Find where the given text appears and provide that cell's center as [x, y] coordinate. 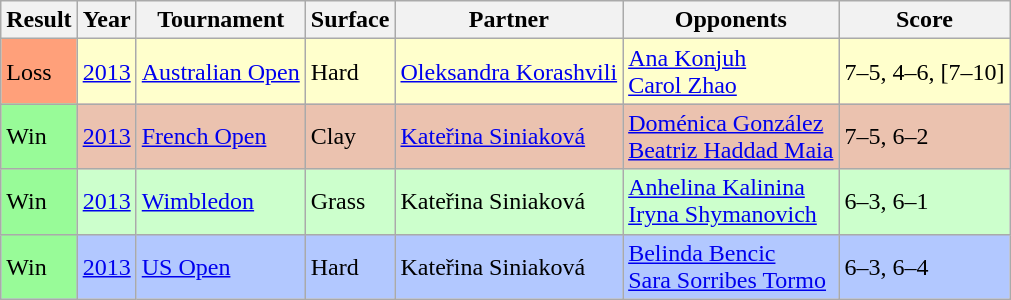
Score [924, 20]
Clay [350, 136]
Surface [350, 20]
Tournament [220, 20]
US Open [220, 266]
Wimbledon [220, 202]
6–3, 6–4 [924, 266]
Belinda Bencic Sara Sorribes Tormo [731, 266]
Partner [509, 20]
7–5, 4–6, [7–10] [924, 72]
Grass [350, 202]
6–3, 6–1 [924, 202]
Loss [39, 72]
French Open [220, 136]
Doménica González Beatriz Haddad Maia [731, 136]
Oleksandra Korashvili [509, 72]
Result [39, 20]
Year [106, 20]
Australian Open [220, 72]
Anhelina Kalinina Iryna Shymanovich [731, 202]
Opponents [731, 20]
7–5, 6–2 [924, 136]
Ana Konjuh Carol Zhao [731, 72]
